Detect which cell encompasses the target text, then output its (X, Y) center coordinate. 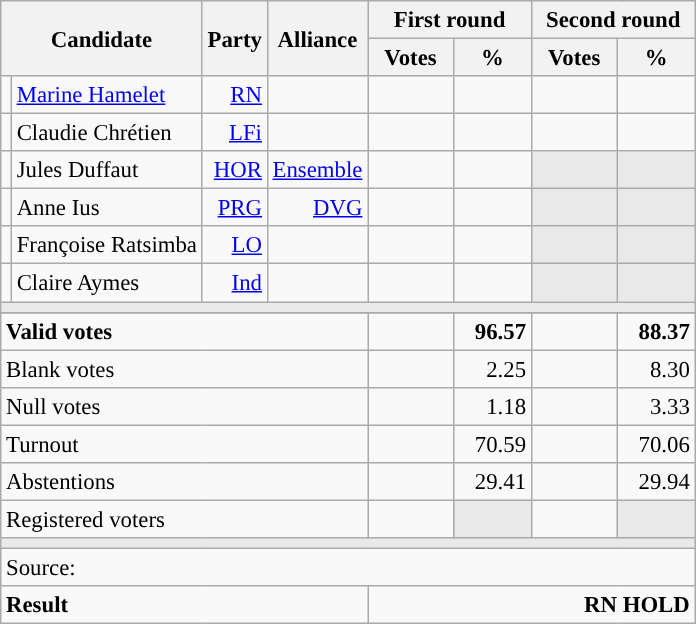
Abstentions (184, 482)
Claudie Chrétien (106, 133)
29.94 (656, 482)
Registered voters (184, 519)
LO (234, 245)
8.30 (656, 369)
Marine Hamelet (106, 95)
Ind (234, 283)
1.18 (492, 406)
Blank votes (184, 369)
Françoise Ratsimba (106, 245)
First round (450, 20)
RN HOLD (532, 605)
Valid votes (184, 331)
RN (234, 95)
DVG (317, 208)
Anne Ius (106, 208)
Candidate (102, 38)
Alliance (317, 38)
Second round (613, 20)
3.33 (656, 406)
88.37 (656, 331)
Claire Aymes (106, 283)
PRG (234, 208)
96.57 (492, 331)
29.41 (492, 482)
70.06 (656, 444)
Result (184, 605)
LFi (234, 133)
70.59 (492, 444)
2.25 (492, 369)
Null votes (184, 406)
Ensemble (317, 170)
Source: (348, 567)
Turnout (184, 444)
HOR (234, 170)
Jules Duffaut (106, 170)
Party (234, 38)
